Provide the [X, Y] coordinate of the cell's center where the given text is located.  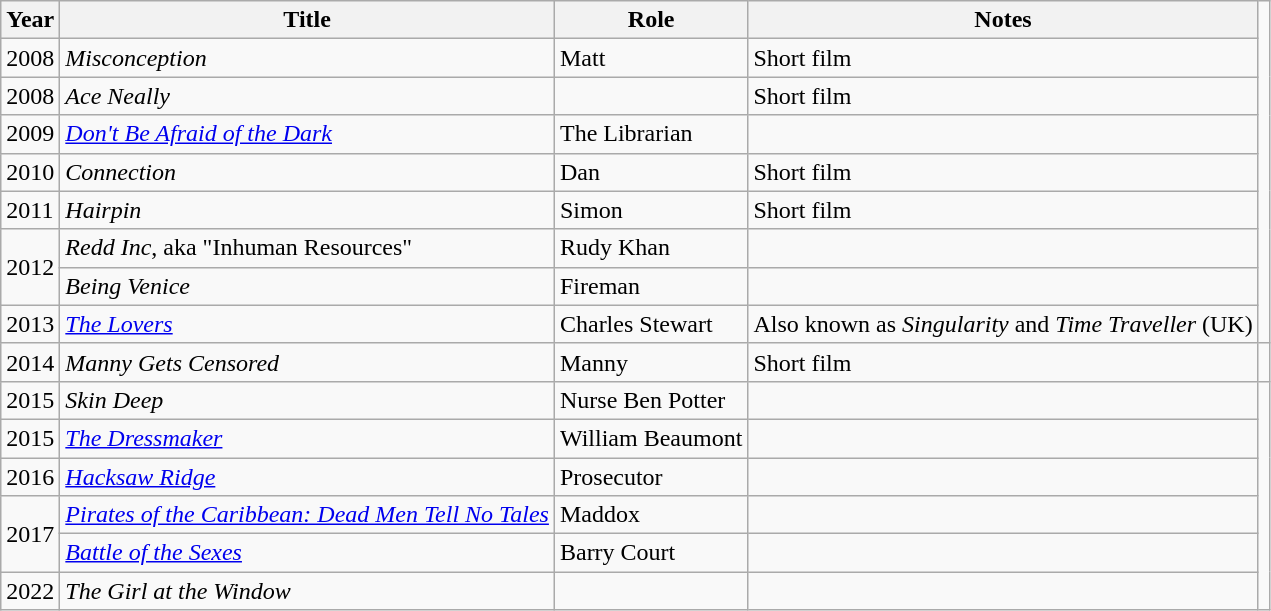
The Librarian [650, 134]
Skin Deep [308, 400]
Hacksaw Ridge [308, 477]
Prosecutor [650, 477]
Ace Neally [308, 96]
2011 [30, 210]
2017 [30, 534]
Simon [650, 210]
Matt [650, 58]
Also known as Singularity and Time Traveller (UK) [1003, 324]
2014 [30, 362]
Dan [650, 172]
2016 [30, 477]
Notes [1003, 20]
The Dressmaker [308, 438]
Role [650, 20]
Misconception [308, 58]
Charles Stewart [650, 324]
Nurse Ben Potter [650, 400]
Connection [308, 172]
The Girl at the Window [308, 591]
Title [308, 20]
Manny [650, 362]
Manny Gets Censored [308, 362]
Pirates of the Caribbean: Dead Men Tell No Tales [308, 515]
Battle of the Sexes [308, 553]
2022 [30, 591]
Don't Be Afraid of the Dark [308, 134]
Rudy Khan [650, 248]
2013 [30, 324]
2009 [30, 134]
Maddox [650, 515]
Fireman [650, 286]
2012 [30, 267]
Year [30, 20]
The Lovers [308, 324]
Barry Court [650, 553]
Redd Inc, aka "Inhuman Resources" [308, 248]
Being Venice [308, 286]
2010 [30, 172]
Hairpin [308, 210]
William Beaumont [650, 438]
